Determine the (x, y) coordinate at the center of the cell enclosing the given text.  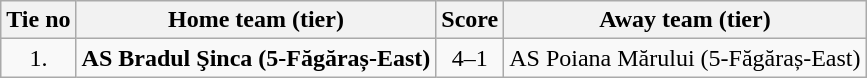
1. (38, 58)
AS Poiana Mărului (5-Făgăraș-East) (685, 58)
Home team (tier) (256, 20)
4–1 (470, 58)
Away team (tier) (685, 20)
Tie no (38, 20)
AS Bradul Şinca (5-Făgăraș-East) (256, 58)
Score (470, 20)
